Identify which cell holds the provided text, then report its (x, y) central coordinate. 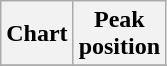
Chart (37, 34)
Peakposition (119, 34)
